Return the [X, Y] coordinate for the center point of the cell that contains the specified text.  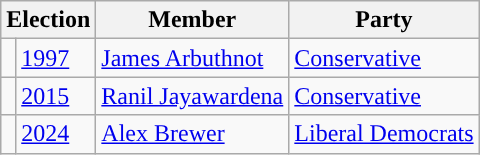
2015 [56, 96]
Liberal Democrats [384, 134]
Party [384, 20]
Alex Brewer [192, 134]
1997 [56, 58]
James Arbuthnot [192, 58]
2024 [56, 134]
Election [48, 20]
Member [192, 20]
Ranil Jayawardena [192, 96]
